Return (X, Y) of the center of cell containing provided text 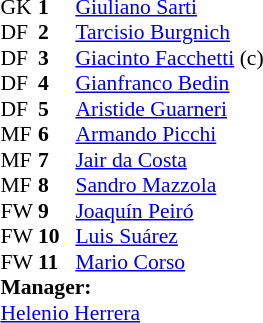
Sandro Mazzola (169, 185)
Luis Suárez (169, 237)
Jair da Costa (169, 160)
Giacinto Facchetti (c) (169, 58)
10 (57, 237)
Manager: (132, 287)
Gianfranco Bedin (169, 83)
Aristide Guarneri (169, 109)
5 (57, 109)
7 (57, 160)
6 (57, 135)
3 (57, 58)
9 (57, 211)
11 (57, 262)
Joaquín Peiró (169, 211)
Tarcisio Burgnich (169, 33)
2 (57, 33)
4 (57, 83)
8 (57, 185)
Mario Corso (169, 262)
Armando Picchi (169, 135)
